Locate the cell with the specified text and output its (x, y) center coordinate. 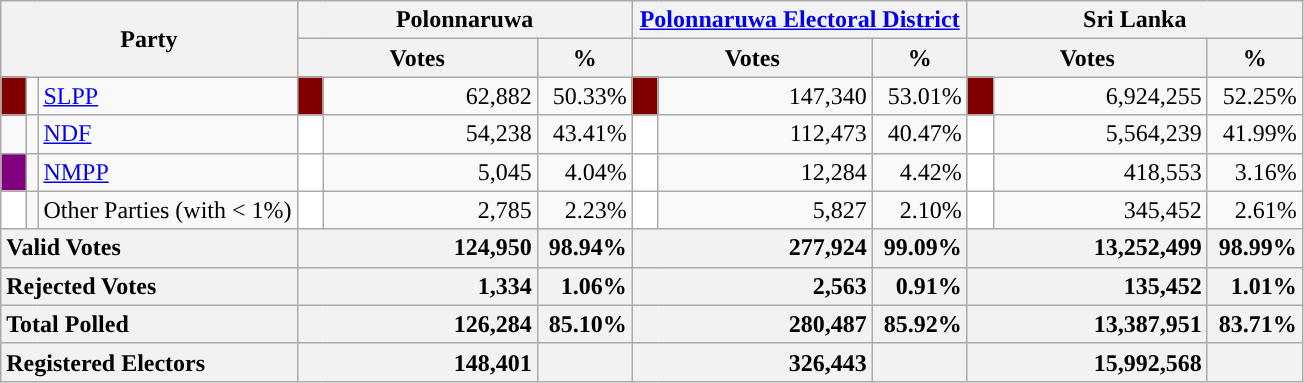
83.71% (1254, 324)
52.25% (1254, 96)
5,564,239 (1100, 134)
5,045 (430, 172)
6,924,255 (1100, 96)
13,387,951 (1087, 324)
5,827 (765, 210)
SLPP (168, 96)
62,882 (430, 96)
1.01% (1254, 286)
4.04% (584, 172)
15,992,568 (1087, 362)
2.23% (584, 210)
53.01% (920, 96)
2.10% (920, 210)
Sri Lanka (1134, 20)
1.06% (584, 286)
Party (149, 39)
Rejected Votes (149, 286)
0.91% (920, 286)
135,452 (1087, 286)
41.99% (1254, 134)
326,443 (752, 362)
2.61% (1254, 210)
147,340 (765, 96)
85.10% (584, 324)
54,238 (430, 134)
Registered Electors (149, 362)
Valid Votes (149, 248)
124,950 (417, 248)
280,487 (752, 324)
2,785 (430, 210)
1,334 (417, 286)
98.99% (1254, 248)
2,563 (752, 286)
13,252,499 (1087, 248)
126,284 (417, 324)
43.41% (584, 134)
50.33% (584, 96)
99.09% (920, 248)
148,401 (417, 362)
345,452 (1100, 210)
Other Parties (with < 1%) (168, 210)
Total Polled (149, 324)
NMPP (168, 172)
Polonnaruwa (464, 20)
12,284 (765, 172)
85.92% (920, 324)
40.47% (920, 134)
98.94% (584, 248)
3.16% (1254, 172)
112,473 (765, 134)
277,924 (752, 248)
Polonnaruwa Electoral District (800, 20)
4.42% (920, 172)
418,553 (1100, 172)
NDF (168, 134)
